Extract the [X, Y] coordinate from the center of the cell holding the provided text.  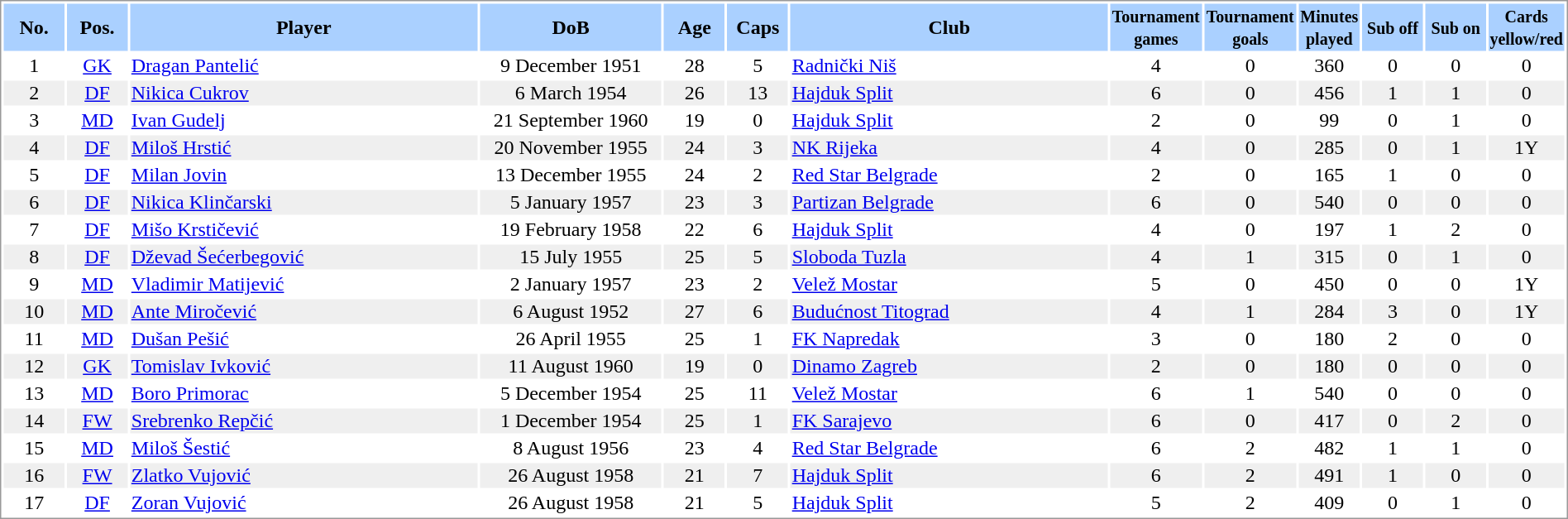
15 July 1955 [571, 257]
Tournamentgoals [1250, 26]
Minutesplayed [1329, 26]
6 March 1954 [571, 94]
2 January 1957 [571, 284]
FK Sarajevo [949, 421]
1 December 1954 [571, 421]
13 December 1955 [571, 175]
Age [695, 26]
Dušan Pešić [304, 339]
Partizan Belgrade [949, 203]
11 August 1960 [571, 367]
17 [33, 502]
8 August 1956 [571, 448]
Ivan Gudelj [304, 120]
16 [33, 476]
99 [1329, 120]
456 [1329, 94]
19 February 1958 [571, 229]
28 [695, 65]
491 [1329, 476]
FK Napredak [949, 339]
Sub on [1456, 26]
NK Rijeka [949, 148]
Zlatko Vujović [304, 476]
417 [1329, 421]
Miloš Šestić [304, 448]
12 [33, 367]
6 August 1952 [571, 312]
8 [33, 257]
No. [33, 26]
Pos. [98, 26]
Sloboda Tuzla [949, 257]
Dragan Pantelić [304, 65]
Vladimir Matijević [304, 284]
Tournamentgames [1156, 26]
5 January 1957 [571, 203]
14 [33, 421]
Nikica Klinčarski [304, 203]
20 November 1955 [571, 148]
Tomislav Ivković [304, 367]
27 [695, 312]
Ante Miročević [304, 312]
9 December 1951 [571, 65]
5 December 1954 [571, 393]
285 [1329, 148]
360 [1329, 65]
15 [33, 448]
Srebrenko Repčić [304, 421]
197 [1329, 229]
Milan Jovin [304, 175]
Budućnost Titograd [949, 312]
Nikica Cukrov [304, 94]
21 September 1960 [571, 120]
284 [1329, 312]
9 [33, 284]
22 [695, 229]
165 [1329, 175]
Zoran Vujović [304, 502]
Sub off [1393, 26]
Caps [758, 26]
Boro Primorac [304, 393]
10 [33, 312]
450 [1329, 284]
Radnički Niš [949, 65]
315 [1329, 257]
Dževad Šećerbegović [304, 257]
Club [949, 26]
Mišo Krstičević [304, 229]
409 [1329, 502]
Dinamo Zagreb [949, 367]
26 [695, 94]
Player [304, 26]
DoB [571, 26]
Miloš Hrstić [304, 148]
482 [1329, 448]
Cardsyellow/red [1527, 26]
26 April 1955 [571, 339]
